Locate the cell with the specified text and output its [x, y] center coordinate. 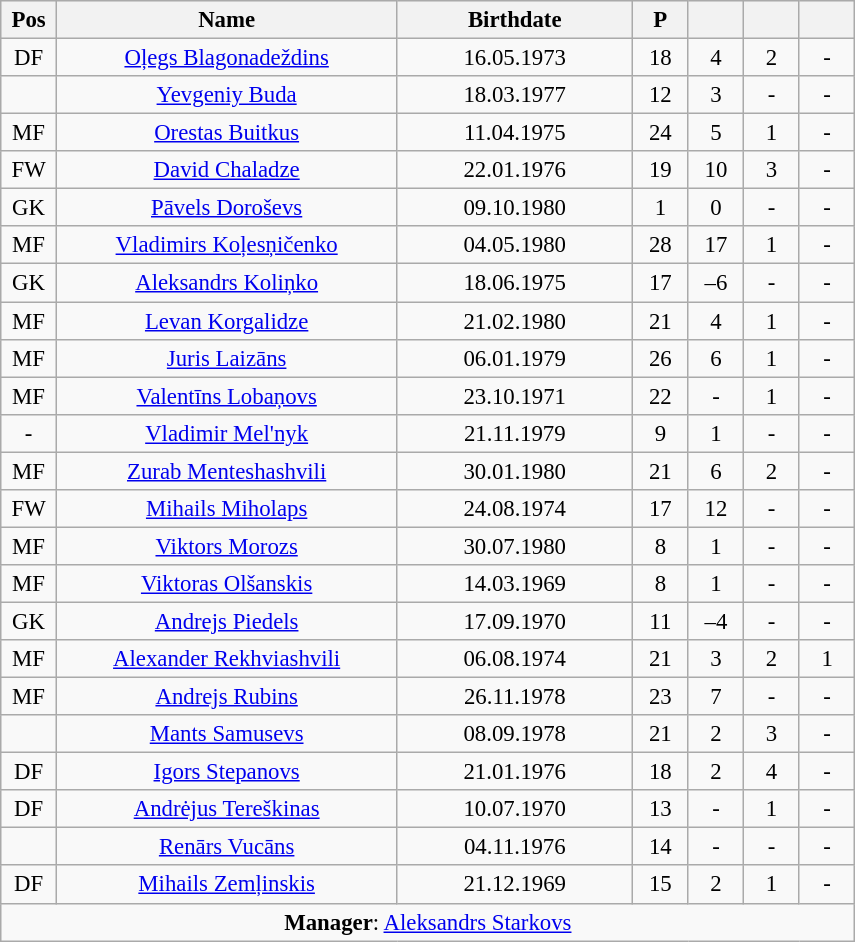
21.01.1976 [515, 772]
04.11.1976 [515, 847]
21.12.1969 [515, 885]
Vladimir Mel'nyk [226, 433]
21.02.1980 [515, 321]
0 [716, 208]
Manager: Aleksandrs Starkovs [428, 922]
23.10.1971 [515, 396]
06.08.1974 [515, 659]
21.11.1979 [515, 433]
Mihails Miholaps [226, 509]
Pāvels Doroševs [226, 208]
11 [661, 621]
22 [661, 396]
5 [716, 133]
Aleksandrs Koliņko [226, 283]
06.01.1979 [515, 358]
24 [661, 133]
30.01.1980 [515, 471]
10.07.1970 [515, 809]
28 [661, 245]
22.01.1976 [515, 170]
Name [226, 20]
Pos [29, 20]
Alexander Rekhviashvili [226, 659]
Zurab Menteshashvili [226, 471]
08.09.1978 [515, 734]
Levan Korgalidze [226, 321]
10 [716, 170]
Andrejs Rubins [226, 697]
Mihails Zemļinskis [226, 885]
Valentīns Lobaņovs [226, 396]
Viktors Morozs [226, 546]
Andrejs Piedels [226, 621]
9 [661, 433]
15 [661, 885]
19 [661, 170]
Viktoras Olšanskis [226, 584]
–4 [716, 621]
Yevgeniy Buda [226, 95]
David Chaladze [226, 170]
14 [661, 847]
04.05.1980 [515, 245]
Andrėjus Tereškinas [226, 809]
09.10.1980 [515, 208]
7 [716, 697]
18.03.1977 [515, 95]
18.06.1975 [515, 283]
–6 [716, 283]
17.09.1970 [515, 621]
26 [661, 358]
23 [661, 697]
13 [661, 809]
Renārs Vucāns [226, 847]
P [661, 20]
30.07.1980 [515, 546]
26.11.1978 [515, 697]
Juris Laizāns [226, 358]
Igors Stepanovs [226, 772]
24.08.1974 [515, 509]
Vladimirs Koļesņičenko [226, 245]
16.05.1973 [515, 58]
Orestas Buitkus [226, 133]
14.03.1969 [515, 584]
Birthdate [515, 20]
Mants Samusevs [226, 734]
Oļegs Blagonadeždins [226, 58]
11.04.1975 [515, 133]
